Output the (X, Y) coordinate of the center of the cell containing the given text.  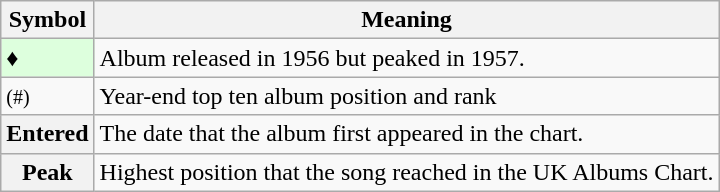
(#) (48, 96)
Peak (48, 172)
The date that the album first appeared in the chart. (406, 134)
Highest position that the song reached in the UK Albums Chart. (406, 172)
Album released in 1956 but peaked in 1957. (406, 58)
Meaning (406, 20)
Entered (48, 134)
♦ (48, 58)
Symbol (48, 20)
Year-end top ten album position and rank (406, 96)
